Find where the given text appears and provide that cell's center as [x, y] coordinate. 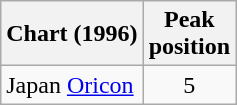
5 [189, 85]
Japan Oricon [72, 85]
Peakposition [189, 34]
Chart (1996) [72, 34]
